Return (x, y) of the center of cell containing provided text 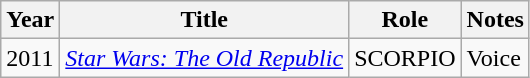
2011 (30, 58)
Title (204, 20)
Star Wars: The Old Republic (204, 58)
Voice (495, 58)
Role (405, 20)
Notes (495, 20)
SCORPIO (405, 58)
Year (30, 20)
